Capture the cell that displays the provided text and extract its [X, Y] central coordinate. 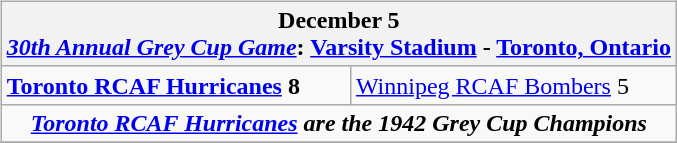
Winnipeg RCAF Bombers 5 [513, 85]
Toronto RCAF Hurricanes are the 1942 Grey Cup Champions [338, 123]
December 530th Annual Grey Cup Game: Varsity Stadium - Toronto, Ontario [338, 34]
Toronto RCAF Hurricanes 8 [176, 85]
